Output the [x, y] coordinate of the center of the cell containing the given text.  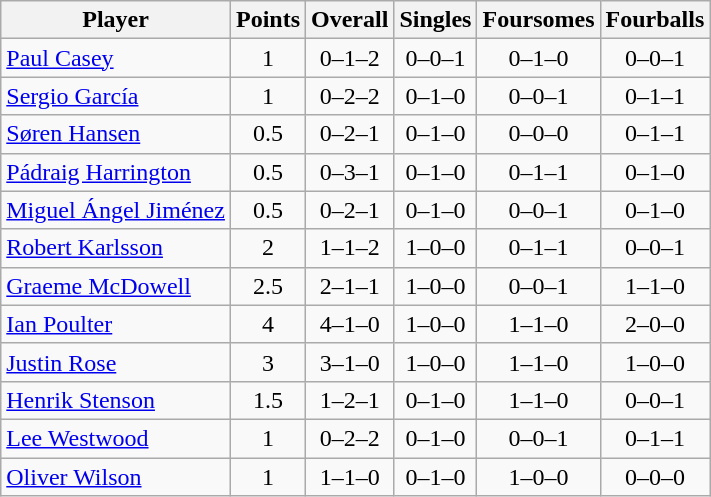
Graeme McDowell [116, 286]
3 [268, 362]
3–1–0 [350, 362]
Pádraig Harrington [116, 172]
Paul Casey [116, 58]
Sergio García [116, 96]
Henrik Stenson [116, 400]
Foursomes [538, 20]
Ian Poulter [116, 324]
Søren Hansen [116, 134]
Miguel Ángel Jiménez [116, 210]
2–0–0 [655, 324]
Oliver Wilson [116, 477]
Justin Rose [116, 362]
2 [268, 248]
Lee Westwood [116, 438]
Robert Karlsson [116, 248]
1–2–1 [350, 400]
Overall [350, 20]
2–1–1 [350, 286]
Fourballs [655, 20]
2.5 [268, 286]
4–1–0 [350, 324]
Singles [436, 20]
0–3–1 [350, 172]
1.5 [268, 400]
Player [116, 20]
1–1–2 [350, 248]
Points [268, 20]
4 [268, 324]
0–1–2 [350, 58]
